Locate the cell with the specified text and output its [x, y] center coordinate. 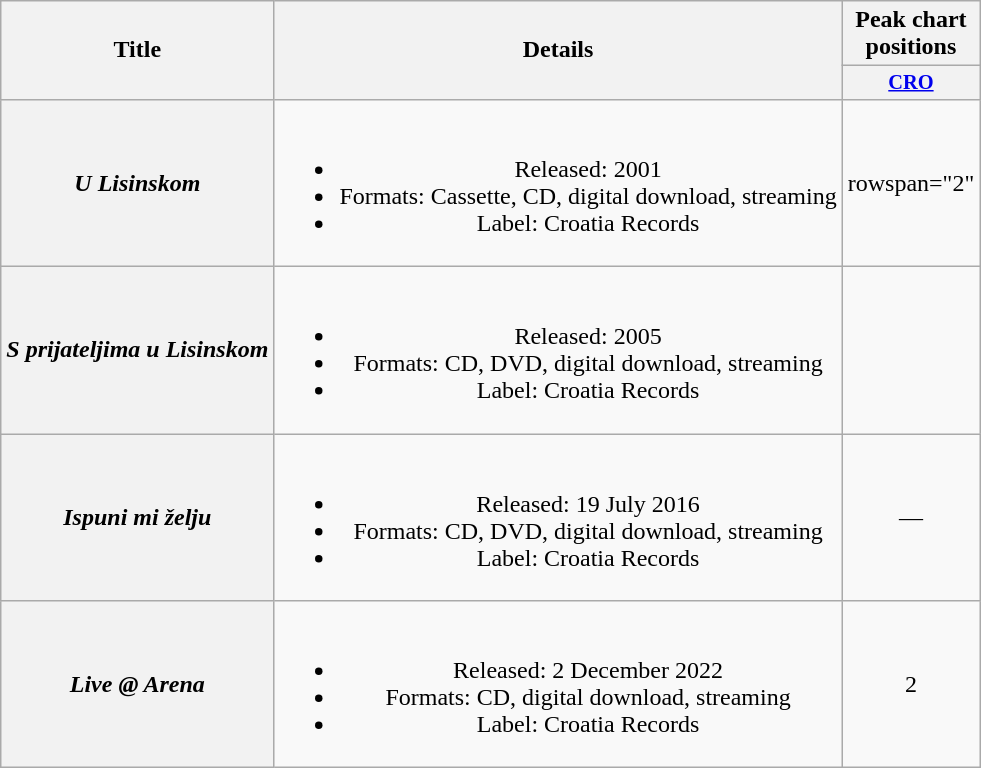
Live @ Arena [138, 684]
Ispuni mi želju [138, 518]
Released: 2005Formats: CD, DVD, digital download, streamingLabel: Croatia Records [558, 350]
Released: 2001Formats: Cassette, CD, digital download, streamingLabel: Croatia Records [558, 182]
S prijateljima u Lisinskom [138, 350]
Released: 19 July 2016Formats: CD, DVD, digital download, streamingLabel: Croatia Records [558, 518]
Released: 2 December 2022Formats: CD, digital download, streamingLabel: Croatia Records [558, 684]
Title [138, 50]
2 [911, 684]
rowspan="2" [911, 182]
Peak chart positions [911, 34]
U Lisinskom [138, 182]
— [911, 518]
Details [558, 50]
CRO [911, 83]
